For the text-containing cell, return its midpoint in (X, Y) coordinate format. 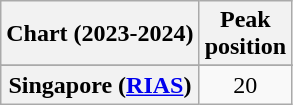
Chart (2023-2024) (100, 34)
20 (245, 85)
Peakposition (245, 34)
Singapore (RIAS) (100, 85)
